Identify which cell holds the provided text, then report its (X, Y) central coordinate. 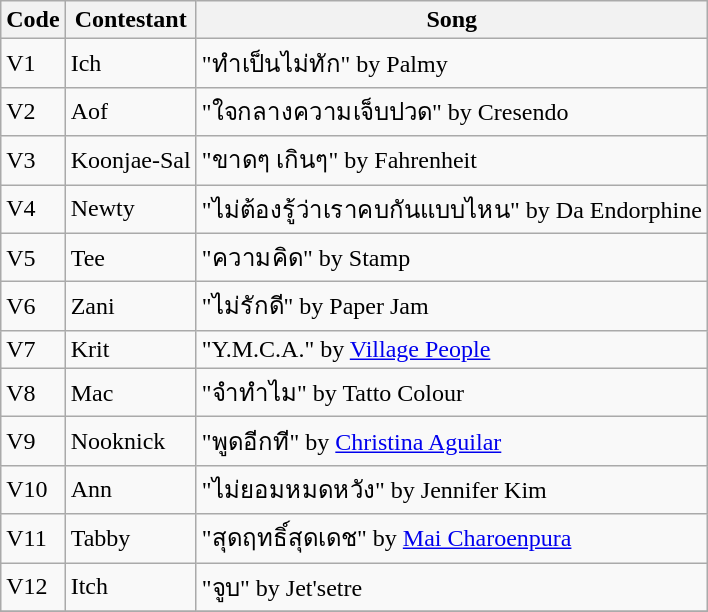
V1 (33, 64)
V7 (33, 349)
V11 (33, 538)
Itch (130, 586)
"จำทำไม" by Tatto Colour (452, 392)
"Y.M.C.A." by Village People (452, 349)
"ทำเป็นไม่ทัก" by Palmy (452, 64)
V10 (33, 490)
V3 (33, 160)
V4 (33, 208)
Contestant (130, 20)
Ann (130, 490)
V5 (33, 258)
Krit (130, 349)
Zani (130, 306)
Ich (130, 64)
"ไม่ต้องรู้ว่าเราคบกันแบบไหน" by Da Endorphine (452, 208)
V6 (33, 306)
Mac (130, 392)
Nooknick (130, 442)
"ใจกลางความเจ็บปวด" by Cresendo (452, 112)
Aof (130, 112)
V9 (33, 442)
Newty (130, 208)
Tabby (130, 538)
V12 (33, 586)
V8 (33, 392)
"ไม่รักดี" by Paper Jam (452, 306)
"สุดฤทธิ์สุดเดช" by Mai Charoenpura (452, 538)
"พูดอีกที" by Christina Aguilar (452, 442)
Code (33, 20)
"จูบ" by Jet'setre (452, 586)
Tee (130, 258)
V2 (33, 112)
Song (452, 20)
Koonjae-Sal (130, 160)
"ขาดๆ เกินๆ" by Fahrenheit (452, 160)
"ไม่ยอมหมดหวัง" by Jennifer Kim (452, 490)
"ความคิด" by Stamp (452, 258)
